From the cell containing the given text, extract its center point as (X, Y) coordinate. 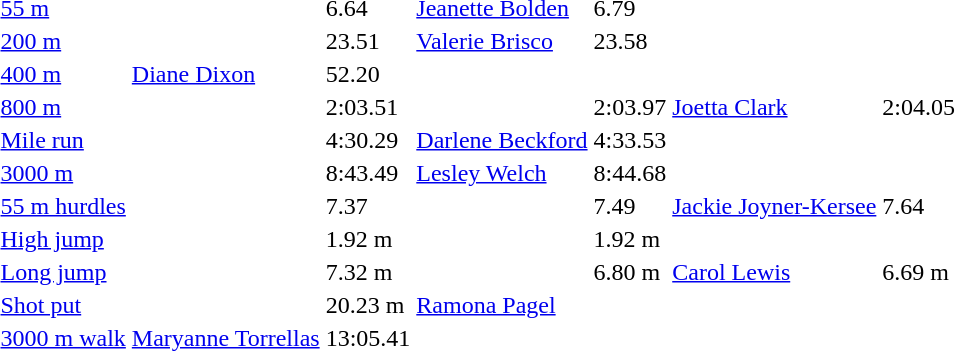
Lesley Welch (502, 173)
2:03.51 (368, 107)
Carol Lewis (774, 272)
Joetta Clark (774, 107)
Valerie Brisco (502, 41)
Darlene Beckford (502, 140)
2:03.97 (630, 107)
Diane Dixon (226, 74)
52.20 (368, 74)
6.80 m (630, 272)
7.37 (368, 206)
7.32 m (368, 272)
8:43.49 (368, 173)
23.58 (630, 41)
Ramona Pagel (502, 305)
8:44.68 (630, 173)
20.23 m (368, 305)
4:33.53 (630, 140)
23.51 (368, 41)
4:30.29 (368, 140)
Jackie Joyner-Kersee (774, 206)
7.49 (630, 206)
